Extract the (X, Y) coordinate from the center of the cell holding the provided text.  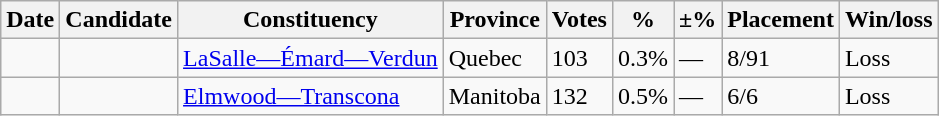
Candidate (119, 20)
103 (579, 58)
Constituency (311, 20)
Win/loss (888, 20)
Elmwood—Transcona (311, 96)
6/6 (781, 96)
0.3% (642, 58)
±% (698, 20)
Province (494, 20)
Date (30, 20)
% (642, 20)
Manitoba (494, 96)
LaSalle—Émard—Verdun (311, 58)
Placement (781, 20)
132 (579, 96)
0.5% (642, 96)
8/91 (781, 58)
Votes (579, 20)
Quebec (494, 58)
